Output the (X, Y) coordinate of the center of the cell containing the given text.  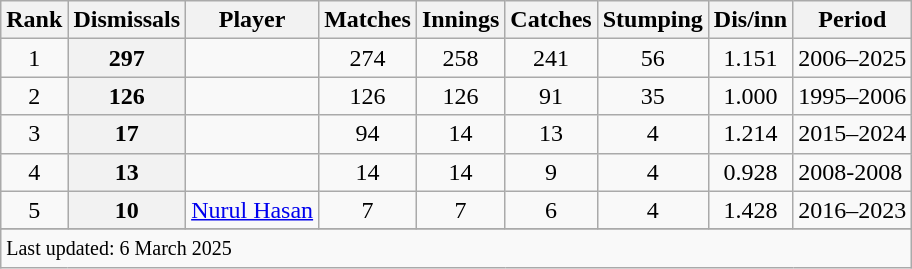
Dis/inn (750, 20)
35 (652, 96)
9 (551, 172)
2 (34, 96)
274 (368, 58)
1.428 (750, 210)
297 (127, 58)
241 (551, 58)
1 (34, 58)
1.214 (750, 134)
10 (127, 210)
Last updated: 6 March 2025 (456, 248)
Matches (368, 20)
Period (852, 20)
6 (551, 210)
2016–2023 (852, 210)
56 (652, 58)
0.928 (750, 172)
91 (551, 96)
17 (127, 134)
1.000 (750, 96)
258 (460, 58)
5 (34, 210)
94 (368, 134)
2008-2008 (852, 172)
3 (34, 134)
1995–2006 (852, 96)
Dismissals (127, 20)
Rank (34, 20)
Stumping (652, 20)
Catches (551, 20)
2006–2025 (852, 58)
Innings (460, 20)
Nurul Hasan (252, 210)
1.151 (750, 58)
2015–2024 (852, 134)
Player (252, 20)
